For the text-containing cell, return its midpoint in [X, Y] coordinate format. 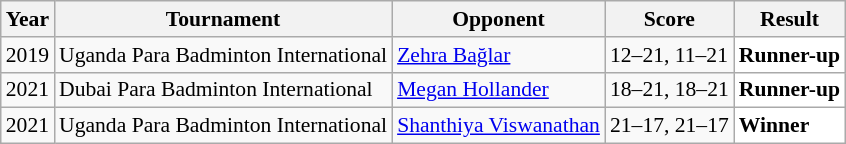
2019 [28, 55]
18–21, 18–21 [670, 90]
Score [670, 19]
Year [28, 19]
Tournament [223, 19]
Winner [790, 126]
Opponent [498, 19]
Megan Hollander [498, 90]
Shanthiya Viswanathan [498, 126]
Dubai Para Badminton International [223, 90]
12–21, 11–21 [670, 55]
Result [790, 19]
21–17, 21–17 [670, 126]
Zehra Bağlar [498, 55]
